For the text-containing cell, return its midpoint in (X, Y) coordinate format. 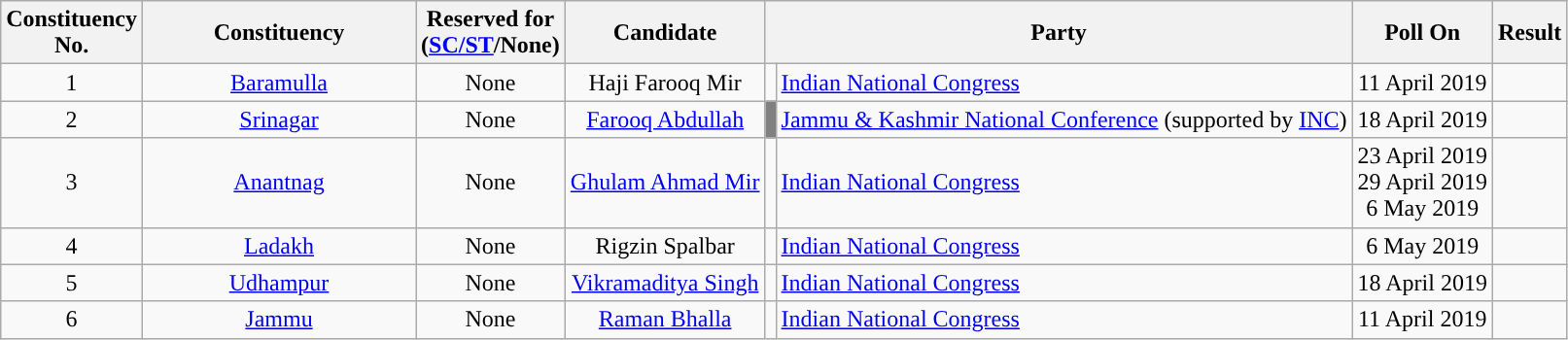
6 May 2019 (1422, 246)
Result (1529, 33)
Constituency No. (72, 33)
Constituency (278, 33)
6 (72, 320)
Ghulam Ahmad Mir (665, 183)
Ladakh (278, 246)
3 (72, 183)
5 (72, 283)
Candidate (665, 33)
Jammu (278, 320)
1 (72, 83)
Party (1059, 33)
4 (72, 246)
Vikramaditya Singh (665, 283)
23 April 201929 April 20196 May 2019 (1422, 183)
Raman Bhalla (665, 320)
Anantnag (278, 183)
Poll On (1422, 33)
Srinagar (278, 119)
Baramulla (278, 83)
Haji Farooq Mir (665, 83)
2 (72, 119)
Jammu & Kashmir National Conference (supported by INC) (1063, 119)
Udhampur (278, 283)
Reserved for(SC/ST/None) (491, 33)
Farooq Abdullah (665, 119)
Rigzin Spalbar (665, 246)
